Search for the cell housing the specified text and yield its [x, y] center coordinate. 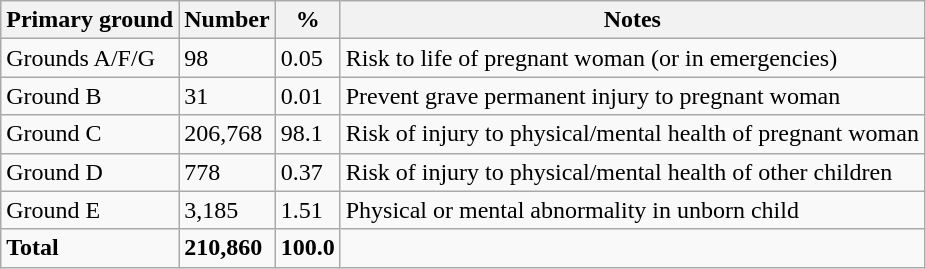
Risk to life of pregnant woman (or in emergencies) [632, 58]
31 [227, 96]
Ground C [90, 134]
Number [227, 20]
0.05 [308, 58]
Ground B [90, 96]
0.37 [308, 172]
98.1 [308, 134]
98 [227, 58]
Total [90, 248]
100.0 [308, 248]
206,768 [227, 134]
Prevent grave permanent injury to pregnant woman [632, 96]
210,860 [227, 248]
1.51 [308, 210]
Risk of injury to physical/mental health of pregnant woman [632, 134]
778 [227, 172]
Ground E [90, 210]
Ground D [90, 172]
Grounds A/F/G [90, 58]
3,185 [227, 210]
Physical or mental abnormality in unborn child [632, 210]
Primary ground [90, 20]
Risk of injury to physical/mental health of other children [632, 172]
% [308, 20]
Notes [632, 20]
0.01 [308, 96]
